Extract the [X, Y] coordinate from the center of the cell holding the provided text.  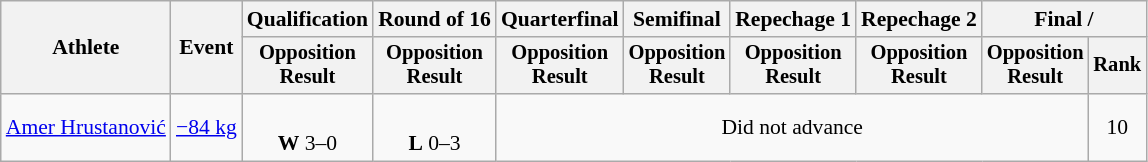
Repechage 1 [793, 19]
Semifinal [678, 19]
Final / [1064, 19]
Athlete [86, 48]
Repechage 2 [919, 19]
W 3–0 [308, 128]
Quarterfinal [560, 19]
10 [1117, 128]
Amer Hrustanović [86, 128]
L 0–3 [434, 128]
Round of 16 [434, 19]
Event [206, 48]
Did not advance [792, 128]
Qualification [308, 19]
Rank [1117, 66]
−84 kg [206, 128]
